Scan for the cell matching the given text and deliver its [x, y] coordinate at center. 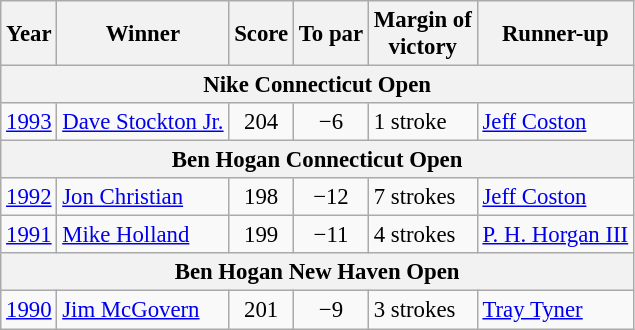
Nike Connecticut Open [318, 85]
−11 [330, 235]
Jim McGovern [143, 310]
1992 [29, 197]
201 [262, 310]
7 strokes [422, 197]
Winner [143, 34]
204 [262, 122]
1993 [29, 122]
Ben Hogan New Haven Open [318, 273]
−9 [330, 310]
1991 [29, 235]
3 strokes [422, 310]
Mike Holland [143, 235]
Tray Tyner [555, 310]
Margin ofvictory [422, 34]
198 [262, 197]
199 [262, 235]
Score [262, 34]
1990 [29, 310]
Runner-up [555, 34]
Jon Christian [143, 197]
4 strokes [422, 235]
−6 [330, 122]
P. H. Horgan III [555, 235]
1 stroke [422, 122]
Year [29, 34]
Ben Hogan Connecticut Open [318, 160]
To par [330, 34]
Dave Stockton Jr. [143, 122]
−12 [330, 197]
